Identify which cell holds the provided text, then report its [x, y] central coordinate. 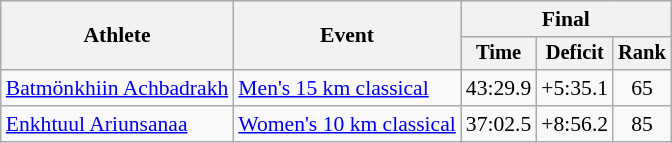
Women's 10 km classical [347, 124]
37:02.5 [498, 124]
Batmönkhiin Achbadrakh [118, 88]
Final [566, 19]
Rank [642, 54]
Men's 15 km classical [347, 88]
+5:35.1 [574, 88]
Enkhtuul Ariunsanaa [118, 124]
Time [498, 54]
65 [642, 88]
Athlete [118, 36]
Deficit [574, 54]
43:29.9 [498, 88]
85 [642, 124]
Event [347, 36]
+8:56.2 [574, 124]
